From the cell containing the given text, extract its center point as [x, y] coordinate. 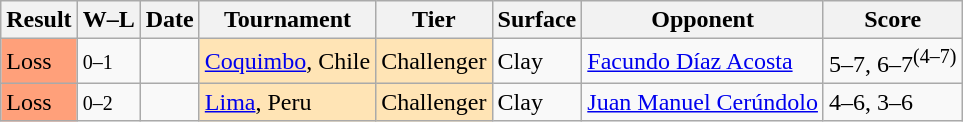
Tier [434, 20]
W–L [108, 20]
4–6, 3–6 [892, 102]
Tournament [287, 20]
Result [39, 20]
Coquimbo, Chile [287, 62]
Score [892, 20]
Date [170, 20]
Juan Manuel Cerúndolo [703, 102]
Surface [537, 20]
5–7, 6–7(4–7) [892, 62]
Facundo Díaz Acosta [703, 62]
Lima, Peru [287, 102]
0–1 [108, 62]
0–2 [108, 102]
Opponent [703, 20]
